For the text-containing cell, return its midpoint in [x, y] coordinate format. 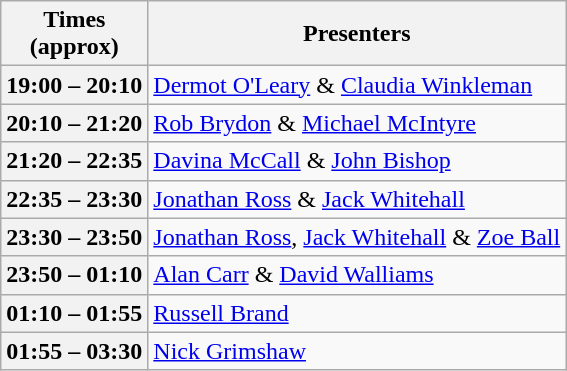
Presenters [357, 34]
Jonathan Ross, Jack Whitehall & Zoe Ball [357, 237]
23:30 – 23:50 [74, 237]
20:10 – 21:20 [74, 123]
Jonathan Ross & Jack Whitehall [357, 199]
Rob Brydon & Michael McIntyre [357, 123]
22:35 – 23:30 [74, 199]
01:10 – 01:55 [74, 313]
21:20 – 22:35 [74, 161]
Davina McCall & John Bishop [357, 161]
Russell Brand [357, 313]
01:55 – 03:30 [74, 351]
Nick Grimshaw [357, 351]
23:50 – 01:10 [74, 275]
19:00 – 20:10 [74, 85]
Dermot O'Leary & Claudia Winkleman [357, 85]
Times(approx) [74, 34]
Alan Carr & David Walliams [357, 275]
